From the cell containing the given text, extract its center point as [x, y] coordinate. 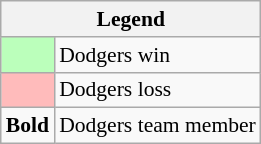
Legend [131, 19]
Dodgers win [158, 55]
Dodgers team member [158, 126]
Bold [28, 126]
Dodgers loss [158, 90]
